From the cell containing the given text, extract its center point as [x, y] coordinate. 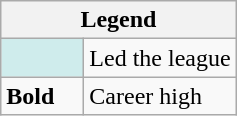
Career high [160, 96]
Bold [42, 96]
Legend [118, 20]
Led the league [160, 58]
